For the text-containing cell, return its midpoint in [x, y] coordinate format. 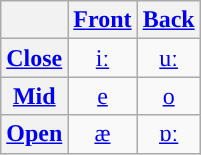
Front [102, 20]
ɒː [168, 134]
Back [168, 20]
iː [102, 58]
e [102, 96]
o [168, 96]
Close [34, 58]
Open [34, 134]
æ [102, 134]
uː [168, 58]
Mid [34, 96]
